Scan for the cell matching the given text and deliver its [X, Y] coordinate at center. 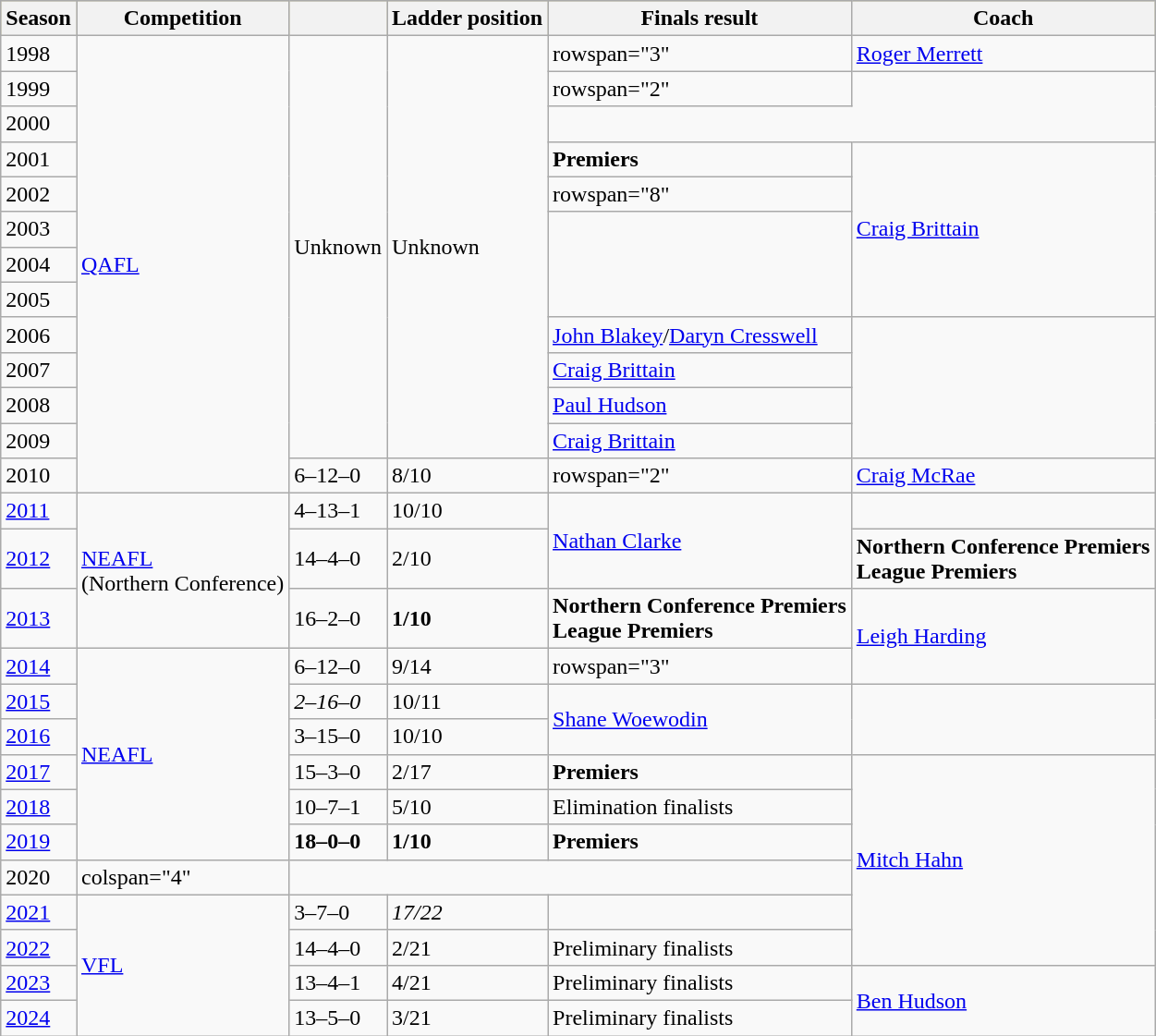
2004 [39, 264]
Ladder position [468, 18]
Paul Hudson [700, 405]
2/10 [468, 558]
3–15–0 [338, 737]
Coach [1004, 18]
Competition [182, 18]
1998 [39, 54]
2/17 [468, 772]
Nathan Clarke [700, 542]
8/10 [468, 476]
Mitch Hahn [1004, 859]
16–2–0 [338, 619]
2016 [39, 737]
QAFL [182, 264]
Finals result [700, 18]
2–16–0 [338, 701]
9/14 [468, 666]
colspan="4" [182, 877]
Craig McRae [1004, 476]
15–3–0 [338, 772]
VFL [182, 965]
2024 [39, 1018]
18–0–0 [338, 842]
rowspan="8" [700, 194]
10/11 [468, 701]
4–13–1 [338, 511]
2009 [39, 441]
Shane Woewodin [700, 719]
2014 [39, 666]
2021 [39, 912]
2020 [39, 877]
2023 [39, 982]
NEAFL [182, 754]
NEAFL(Northern Conference) [182, 571]
2006 [39, 335]
4/21 [468, 982]
3/21 [468, 1018]
2012 [39, 558]
2022 [39, 947]
John Blakey/Daryn Cresswell [700, 335]
Elimination finalists [700, 807]
5/10 [468, 807]
2010 [39, 476]
2011 [39, 511]
Roger Merrett [1004, 54]
Ben Hudson [1004, 1000]
17/22 [468, 912]
13–5–0 [338, 1018]
Season [39, 18]
2001 [39, 159]
10–7–1 [338, 807]
2003 [39, 229]
2/21 [468, 947]
2008 [39, 405]
2013 [39, 619]
2002 [39, 194]
2018 [39, 807]
1999 [39, 89]
Leigh Harding [1004, 636]
2005 [39, 299]
2017 [39, 772]
2000 [39, 124]
13–4–1 [338, 982]
3–7–0 [338, 912]
2019 [39, 842]
2015 [39, 701]
2007 [39, 370]
